Return the (X, Y) coordinate for the center point of the cell that contains the specified text.  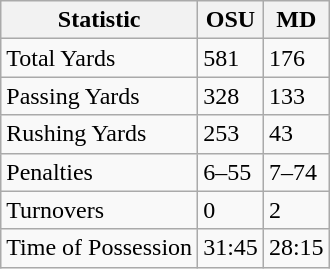
176 (296, 58)
7–74 (296, 172)
2 (296, 210)
581 (231, 58)
253 (231, 134)
Time of Possession (100, 248)
28:15 (296, 248)
Penalties (100, 172)
Rushing Yards (100, 134)
MD (296, 20)
6–55 (231, 172)
31:45 (231, 248)
43 (296, 134)
Passing Yards (100, 96)
Statistic (100, 20)
328 (231, 96)
Turnovers (100, 210)
0 (231, 210)
OSU (231, 20)
133 (296, 96)
Total Yards (100, 58)
